Scan for the cell matching the given text and deliver its (x, y) coordinate at center. 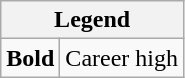
Career high (122, 58)
Legend (92, 20)
Bold (30, 58)
